Pinpoint the cell where the given text exists, returning its [x, y] midpoint coordinate. 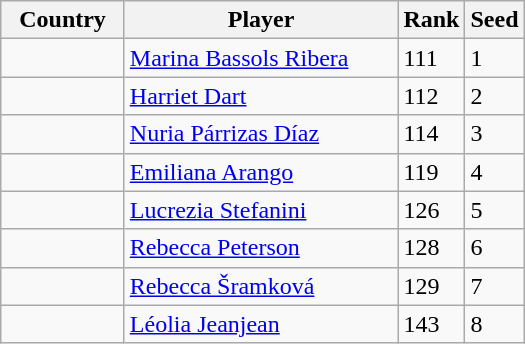
Emiliana Arango [261, 172]
5 [494, 210]
129 [432, 286]
Harriet Dart [261, 96]
4 [494, 172]
3 [494, 134]
Player [261, 20]
Lucrezia Stefanini [261, 210]
111 [432, 58]
112 [432, 96]
Rank [432, 20]
2 [494, 96]
Marina Bassols Ribera [261, 58]
Seed [494, 20]
1 [494, 58]
Léolia Jeanjean [261, 324]
Rebecca Peterson [261, 248]
128 [432, 248]
Country [63, 20]
119 [432, 172]
Nuria Párrizas Díaz [261, 134]
Rebecca Šramková [261, 286]
143 [432, 324]
114 [432, 134]
7 [494, 286]
6 [494, 248]
8 [494, 324]
126 [432, 210]
